Provide the [X, Y] coordinate of the cell's center where the given text is located.  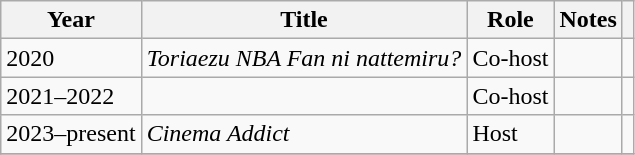
Year [71, 20]
Host [510, 134]
Cinema Addict [304, 134]
2021–2022 [71, 96]
Toriaezu NBA Fan ni nattemiru? [304, 58]
2020 [71, 58]
Title [304, 20]
2023–present [71, 134]
Notes [588, 20]
Role [510, 20]
